Capture the cell that displays the provided text and extract its (X, Y) central coordinate. 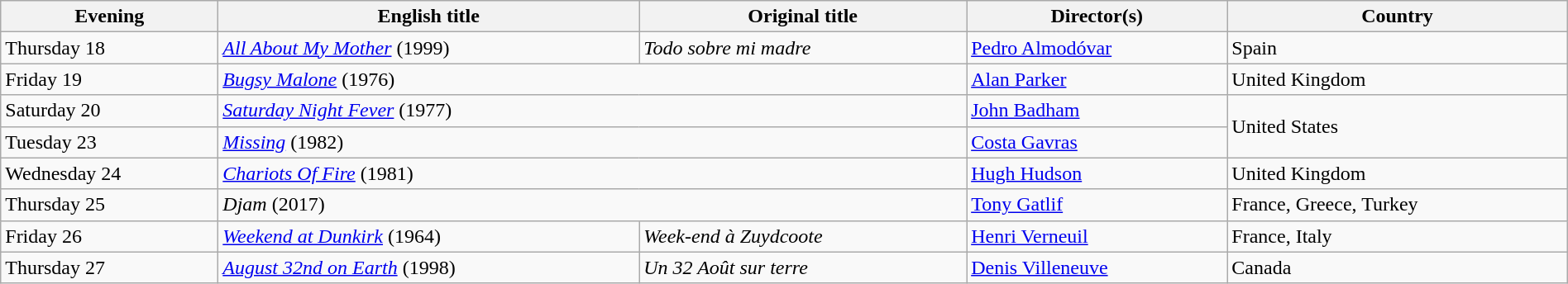
Thursday 27 (109, 267)
Director(s) (1097, 17)
Country (1398, 17)
France, Greece, Turkey (1398, 205)
France, Italy (1398, 236)
Saturday Night Fever (1977) (592, 111)
Hugh Hudson (1097, 173)
Todo sobre mi madre (803, 48)
August 32nd on Earth (1998) (428, 267)
All About My Mother (1999) (428, 48)
Spain (1398, 48)
United States (1398, 126)
Canada (1398, 267)
Tony Gatlif (1097, 205)
Friday 19 (109, 79)
Evening (109, 17)
English title (428, 17)
Henri Verneuil (1097, 236)
Thursday 18 (109, 48)
Chariots Of Fire (1981) (592, 173)
Thursday 25 (109, 205)
Tuesday 23 (109, 142)
Weekend at Dunkirk (1964) (428, 236)
Missing (1982) (592, 142)
Costa Gavras (1097, 142)
Alan Parker (1097, 79)
Pedro Almodóvar (1097, 48)
Denis Villeneuve (1097, 267)
Saturday 20 (109, 111)
Un 32 Août sur terre (803, 267)
Original title (803, 17)
Djam (2017) (592, 205)
Friday 26 (109, 236)
Wednesday 24 (109, 173)
John Badham (1097, 111)
Week-end à Zuydcoote (803, 236)
Bugsy Malone (1976) (592, 79)
